Provide the [x, y] coordinate of the cell's center where the given text is located.  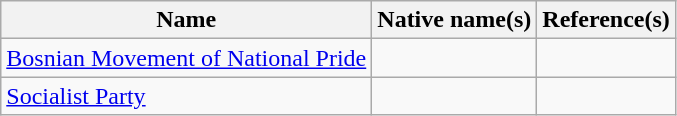
Reference(s) [606, 20]
Native name(s) [454, 20]
Name [186, 20]
Socialist Party [186, 96]
Bosnian Movement of National Pride [186, 58]
